Identify which cell holds the provided text, then report its [x, y] central coordinate. 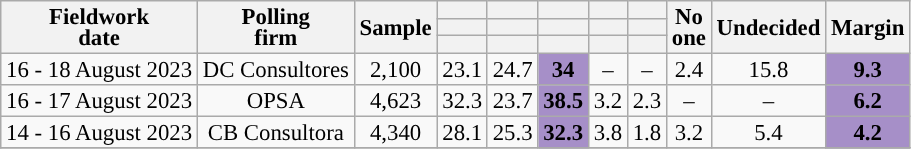
1.8 [646, 133]
DC Consultores [276, 70]
4,623 [396, 101]
14 - 16 August 2023 [100, 133]
16 - 17 August 2023 [100, 101]
2.4 [688, 70]
Noone [688, 28]
16 - 18 August 2023 [100, 70]
4,340 [396, 133]
CB Consultora [276, 133]
Sample [396, 28]
2,100 [396, 70]
24.7 [512, 70]
3.8 [608, 133]
25.3 [512, 133]
Undecided [768, 28]
9.3 [868, 70]
38.5 [563, 101]
15.8 [768, 70]
6.2 [868, 101]
Margin [868, 28]
23.7 [512, 101]
34 [563, 70]
OPSA [276, 101]
23.1 [462, 70]
Pollingfirm [276, 28]
4.2 [868, 133]
2.3 [646, 101]
5.4 [768, 133]
Fieldworkdate [100, 28]
28.1 [462, 133]
